Scan for the cell matching the given text and deliver its [X, Y] coordinate at center. 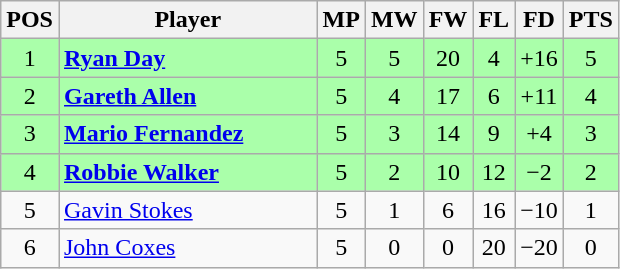
Ryan Day [188, 58]
John Coxes [188, 248]
+4 [540, 134]
−20 [540, 248]
FD [540, 20]
14 [448, 134]
Robbie Walker [188, 172]
Gareth Allen [188, 96]
MW [394, 20]
−10 [540, 210]
+16 [540, 58]
Gavin Stokes [188, 210]
MP [341, 20]
FW [448, 20]
9 [494, 134]
FL [494, 20]
Mario Fernandez [188, 134]
16 [494, 210]
PTS [590, 20]
−2 [540, 172]
+11 [540, 96]
12 [494, 172]
17 [448, 96]
Player [188, 20]
10 [448, 172]
POS [30, 20]
